Scan for the cell matching the given text and deliver its [X, Y] coordinate at center. 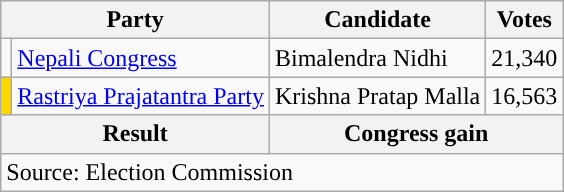
Rastriya Prajatantra Party [141, 96]
Votes [524, 20]
Party [136, 20]
Nepali Congress [141, 58]
Candidate [377, 20]
Congress gain [416, 134]
16,563 [524, 96]
Result [136, 134]
Source: Election Commission [282, 172]
Bimalendra Nidhi [377, 58]
21,340 [524, 58]
Krishna Pratap Malla [377, 96]
